Scan for the cell matching the given text and deliver its [x, y] coordinate at center. 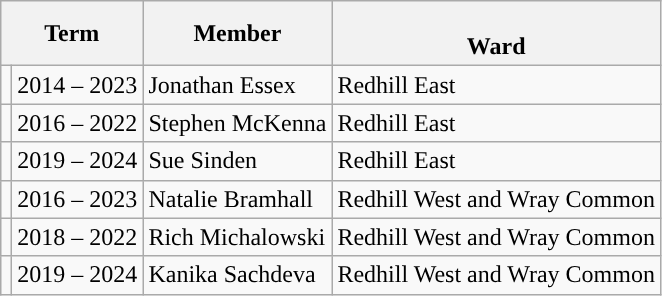
2016 – 2022 [78, 123]
Stephen McKenna [238, 123]
2014 – 2023 [78, 85]
2018 – 2022 [78, 237]
Term [72, 34]
Jonathan Essex [238, 85]
Ward [496, 34]
Rich Michalowski [238, 237]
2016 – 2023 [78, 199]
Sue Sinden [238, 161]
Member [238, 34]
Natalie Bramhall [238, 199]
Kanika Sachdeva [238, 275]
